Output the [X, Y] coordinate of the center of the cell containing the given text.  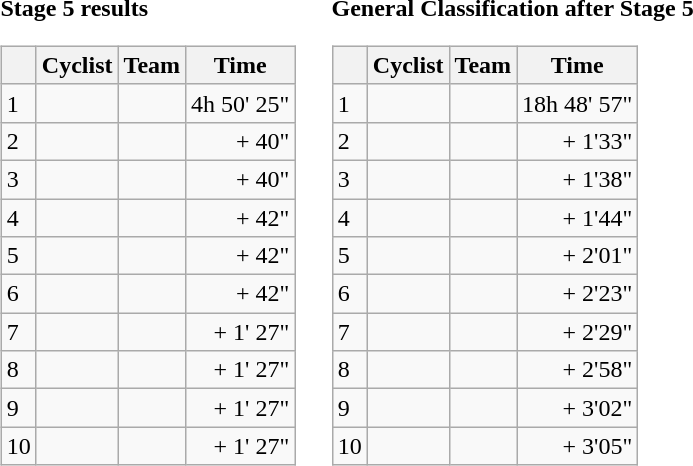
+ 2'29" [578, 332]
4h 50' 25" [240, 103]
18h 48' 57" [578, 103]
+ 3'02" [578, 408]
+ 1'38" [578, 179]
+ 2'23" [578, 294]
+ 1'33" [578, 141]
+ 3'05" [578, 446]
+ 2'58" [578, 370]
+ 1'44" [578, 217]
+ 2'01" [578, 256]
